Return the (X, Y) coordinate for the center point of the cell that contains the specified text.  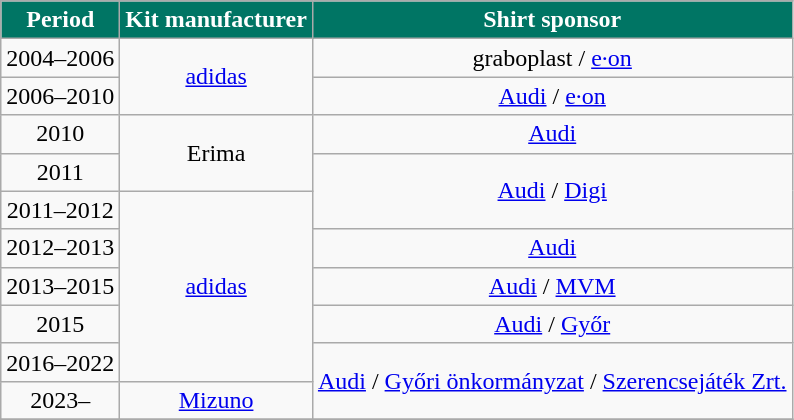
Audi / e·on (552, 96)
2011–2012 (60, 210)
2015 (60, 324)
Audi / Digi (552, 191)
graboplast / e·on (552, 58)
2011 (60, 172)
2023– (60, 400)
Shirt sponsor (552, 20)
Audi / Győr (552, 324)
Audi / Győri önkormányzat / Szerencsejáték Zrt. (552, 381)
2013–2015 (60, 286)
Period (60, 20)
Mizuno (216, 400)
2004–2006 (60, 58)
2010 (60, 134)
2012–2013 (60, 248)
Audi / MVM (552, 286)
Erima (216, 153)
2016–2022 (60, 362)
2006–2010 (60, 96)
Kit manufacturer (216, 20)
